Return [X, Y] of the center of cell containing provided text 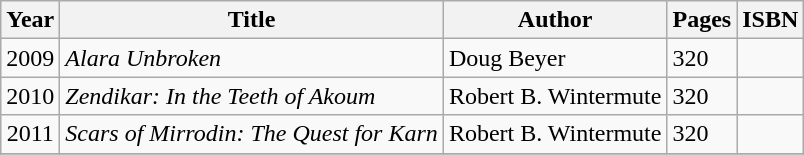
Doug Beyer [555, 58]
Pages [702, 20]
Author [555, 20]
Year [30, 20]
2009 [30, 58]
Scars of Mirrodin: The Quest for Karn [252, 134]
ISBN [770, 20]
Title [252, 20]
Zendikar: In the Teeth of Akoum [252, 96]
Alara Unbroken [252, 58]
2011 [30, 134]
2010 [30, 96]
